Locate the cell with the specified text and output its [x, y] center coordinate. 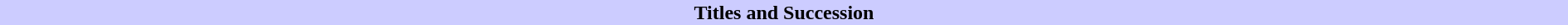
Titles and Succession [784, 12]
